Pinpoint the cell where the given text exists, returning its [X, Y] midpoint coordinate. 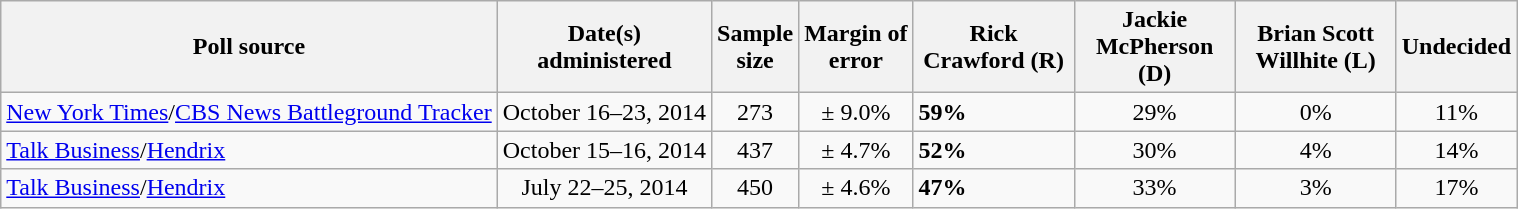
Margin oferror [856, 47]
3% [1316, 188]
14% [1456, 150]
RickCrawford (R) [994, 47]
450 [756, 188]
30% [1154, 150]
11% [1456, 112]
Undecided [1456, 47]
33% [1154, 188]
± 9.0% [856, 112]
4% [1316, 150]
52% [994, 150]
437 [756, 150]
0% [1316, 112]
Date(s)administered [604, 47]
July 22–25, 2014 [604, 188]
± 4.7% [856, 150]
October 16–23, 2014 [604, 112]
New York Times/CBS News Battleground Tracker [249, 112]
29% [1154, 112]
JackieMcPherson (D) [1154, 47]
273 [756, 112]
October 15–16, 2014 [604, 150]
Samplesize [756, 47]
17% [1456, 188]
59% [994, 112]
± 4.6% [856, 188]
Brian ScottWillhite (L) [1316, 47]
Poll source [249, 47]
47% [994, 188]
